Return the (x, y) coordinate for the center point of the cell that contains the specified text.  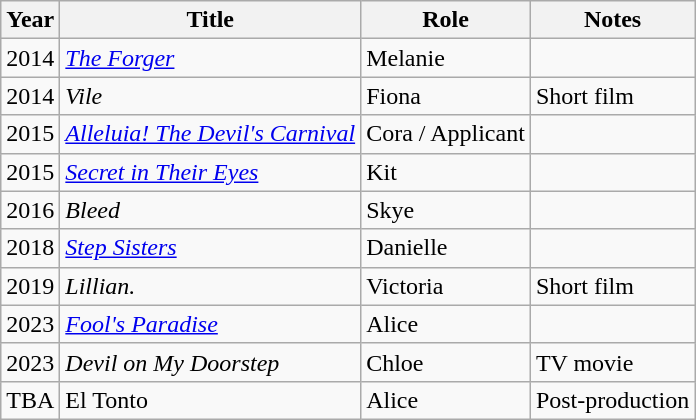
Secret in Their Eyes (210, 172)
Role (446, 20)
Skye (446, 210)
Vile (210, 96)
Step Sisters (210, 248)
TBA (30, 400)
Lillian. (210, 286)
2016 (30, 210)
Kit (446, 172)
Chloe (446, 362)
Post-production (612, 400)
Devil on My Doorstep (210, 362)
El Tonto (210, 400)
TV movie (612, 362)
2019 (30, 286)
Cora / Applicant (446, 134)
Alleluia! The Devil's Carnival (210, 134)
Notes (612, 20)
Fiona (446, 96)
Fool's Paradise (210, 324)
Melanie (446, 58)
Year (30, 20)
Title (210, 20)
Victoria (446, 286)
Bleed (210, 210)
2018 (30, 248)
Danielle (446, 248)
The Forger (210, 58)
